Capture the cell that displays the provided text and extract its (x, y) central coordinate. 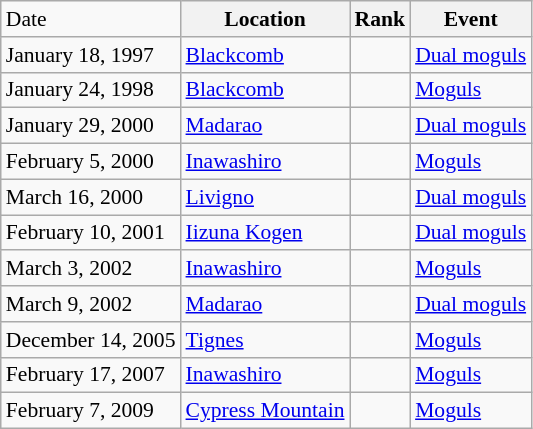
January 29, 2000 (91, 126)
February 10, 2001 (91, 233)
January 24, 1998 (91, 90)
March 9, 2002 (91, 304)
March 16, 2000 (91, 197)
Tignes (266, 340)
Cypress Mountain (266, 411)
Event (470, 19)
Rank (380, 19)
Livigno (266, 197)
Iizuna Kogen (266, 233)
Date (91, 19)
January 18, 1997 (91, 55)
Location (266, 19)
December 14, 2005 (91, 340)
February 5, 2000 (91, 162)
March 3, 2002 (91, 269)
February 17, 2007 (91, 375)
February 7, 2009 (91, 411)
